Output the [x, y] coordinate of the center of the cell containing the given text.  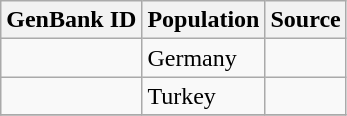
Germany [204, 58]
GenBank ID [72, 20]
Turkey [204, 96]
Source [306, 20]
Population [204, 20]
